From the cell containing the given text, extract its center point as [X, Y] coordinate. 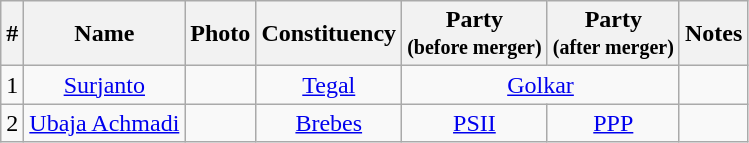
Notes [713, 34]
Golkar [541, 85]
Ubaja Achmadi [104, 123]
Brebes [329, 123]
2 [12, 123]
Surjanto [104, 85]
PPP [613, 123]
Party(before merger) [475, 34]
Tegal [329, 85]
PSII [475, 123]
Name [104, 34]
Photo [220, 34]
1 [12, 85]
Party(after merger) [613, 34]
Constituency [329, 34]
# [12, 34]
